Output the [x, y] coordinate of the center of the cell containing the given text.  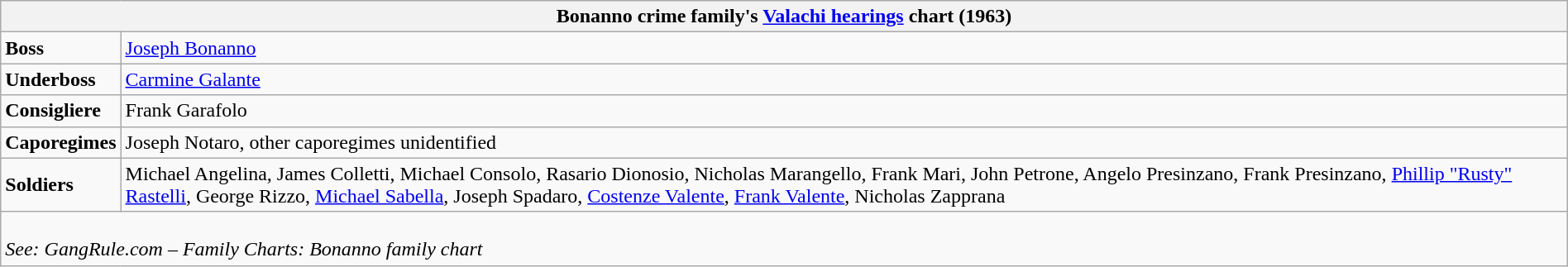
See: GangRule.com – Family Charts: Bonanno family chart [784, 238]
Carmine Galante [844, 79]
Boss [61, 48]
Caporegimes [61, 142]
Underboss [61, 79]
Frank Garafolo [844, 111]
Joseph Notaro, other caporegimes unidentified [844, 142]
Bonanno crime family's Valachi hearings chart (1963) [784, 17]
Consigliere [61, 111]
Soldiers [61, 185]
Joseph Bonanno [844, 48]
